Determine the [x, y] coordinate at the center of the cell enclosing the given text.  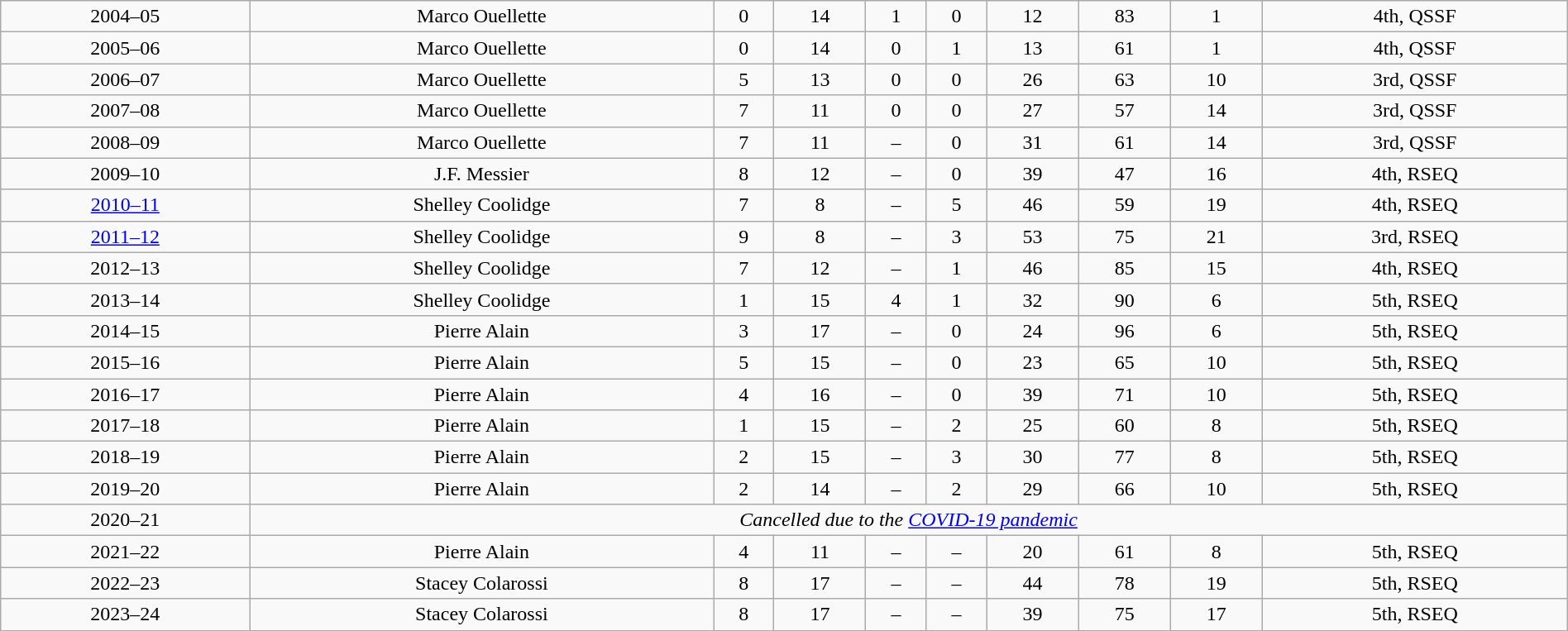
60 [1125, 426]
23 [1032, 362]
78 [1125, 583]
27 [1032, 111]
2017–18 [126, 426]
26 [1032, 79]
71 [1125, 394]
66 [1125, 489]
44 [1032, 583]
2006–07 [126, 79]
2012–13 [126, 268]
57 [1125, 111]
J.F. Messier [481, 174]
47 [1125, 174]
2010–11 [126, 205]
2013–14 [126, 299]
2007–08 [126, 111]
2016–17 [126, 394]
63 [1125, 79]
25 [1032, 426]
32 [1032, 299]
2023–24 [126, 614]
2022–23 [126, 583]
85 [1125, 268]
77 [1125, 457]
59 [1125, 205]
31 [1032, 142]
20 [1032, 552]
90 [1125, 299]
65 [1125, 362]
2020–21 [126, 520]
2018–19 [126, 457]
2009–10 [126, 174]
2005–06 [126, 48]
Cancelled due to the COVID-19 pandemic [908, 520]
3rd, RSEQ [1414, 237]
2011–12 [126, 237]
9 [744, 237]
96 [1125, 331]
24 [1032, 331]
2008–09 [126, 142]
2015–16 [126, 362]
2019–20 [126, 489]
83 [1125, 17]
53 [1032, 237]
2004–05 [126, 17]
21 [1216, 237]
2014–15 [126, 331]
29 [1032, 489]
2021–22 [126, 552]
30 [1032, 457]
